Identify which cell holds the provided text, then report its (x, y) central coordinate. 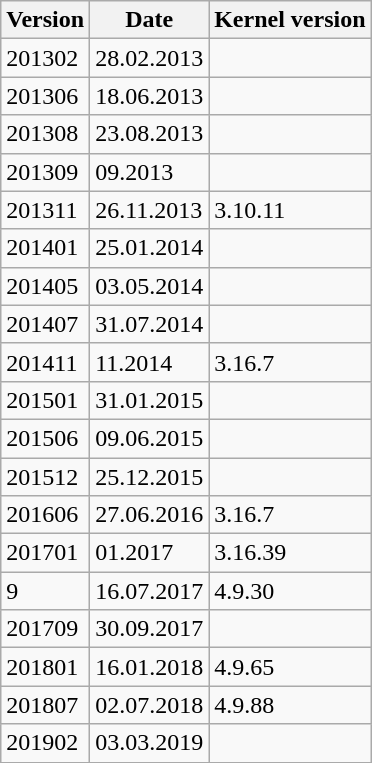
201309 (46, 172)
201405 (46, 286)
201701 (46, 553)
25.01.2014 (150, 248)
201401 (46, 248)
25.12.2015 (150, 477)
Date (150, 20)
201902 (46, 743)
4.9.65 (290, 667)
201801 (46, 667)
201501 (46, 400)
31.07.2014 (150, 324)
Version (46, 20)
201302 (46, 58)
23.08.2013 (150, 134)
9 (46, 591)
09.2013 (150, 172)
201308 (46, 134)
03.05.2014 (150, 286)
201512 (46, 477)
Kernel version (290, 20)
01.2017 (150, 553)
3.16.39 (290, 553)
16.01.2018 (150, 667)
27.06.2016 (150, 515)
11.2014 (150, 362)
03.03.2019 (150, 743)
201411 (46, 362)
201807 (46, 705)
31.01.2015 (150, 400)
26.11.2013 (150, 210)
18.06.2013 (150, 96)
28.02.2013 (150, 58)
4.9.30 (290, 591)
201709 (46, 629)
201506 (46, 438)
201407 (46, 324)
02.07.2018 (150, 705)
201306 (46, 96)
3.10.11 (290, 210)
09.06.2015 (150, 438)
4.9.88 (290, 705)
201311 (46, 210)
30.09.2017 (150, 629)
16.07.2017 (150, 591)
201606 (46, 515)
